Capture the cell that displays the provided text and extract its [x, y] central coordinate. 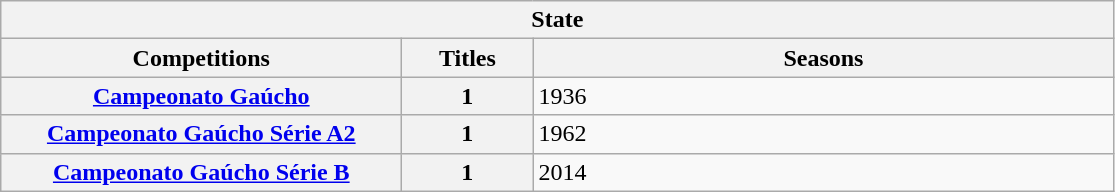
Campeonato Gaúcho Série A2 [202, 134]
Campeonato Gaúcho Série B [202, 172]
1962 [824, 134]
Seasons [824, 58]
Competitions [202, 58]
2014 [824, 172]
1936 [824, 96]
State [558, 20]
Titles [468, 58]
Campeonato Gaúcho [202, 96]
